Output the (X, Y) coordinate of the center of the cell containing the given text.  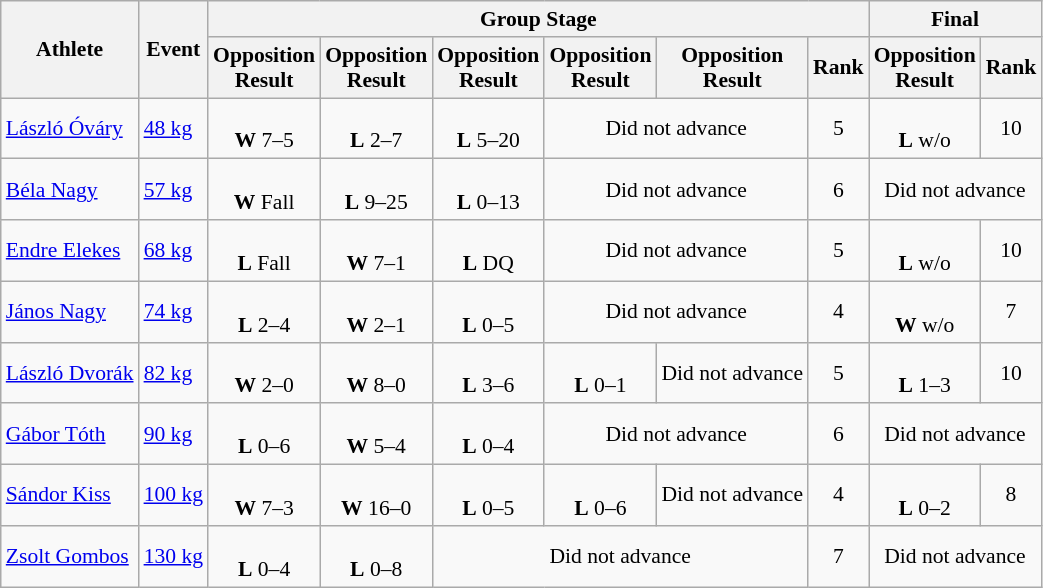
W 16–0 (376, 496)
W 5–4 (376, 434)
Zsolt Gombos (70, 556)
W w/o (925, 312)
130 kg (174, 556)
W 8–0 (376, 372)
Sándor Kiss (70, 496)
Béla Nagy (70, 190)
Endre Elekes (70, 250)
L 0–8 (376, 556)
János Nagy (70, 312)
L 1–3 (925, 372)
W 7–1 (376, 250)
90 kg (174, 434)
100 kg (174, 496)
57 kg (174, 190)
Athlete (70, 50)
Gábor Tóth (70, 434)
W 2–0 (264, 372)
L 0–1 (600, 372)
48 kg (174, 128)
L 5–20 (488, 128)
L DQ (488, 250)
L 2–7 (376, 128)
68 kg (174, 250)
74 kg (174, 312)
L 2–4 (264, 312)
László Óváry (70, 128)
L 3–6 (488, 372)
L 0–13 (488, 190)
W 7–3 (264, 496)
W Fall (264, 190)
L 0–2 (925, 496)
W 7–5 (264, 128)
Group Stage (538, 19)
8 (1012, 496)
82 kg (174, 372)
W 2–1 (376, 312)
Event (174, 50)
László Dvorák (70, 372)
Final (956, 19)
L Fall (264, 250)
L 9–25 (376, 190)
